Detect which cell encompasses the target text, then output its (x, y) center coordinate. 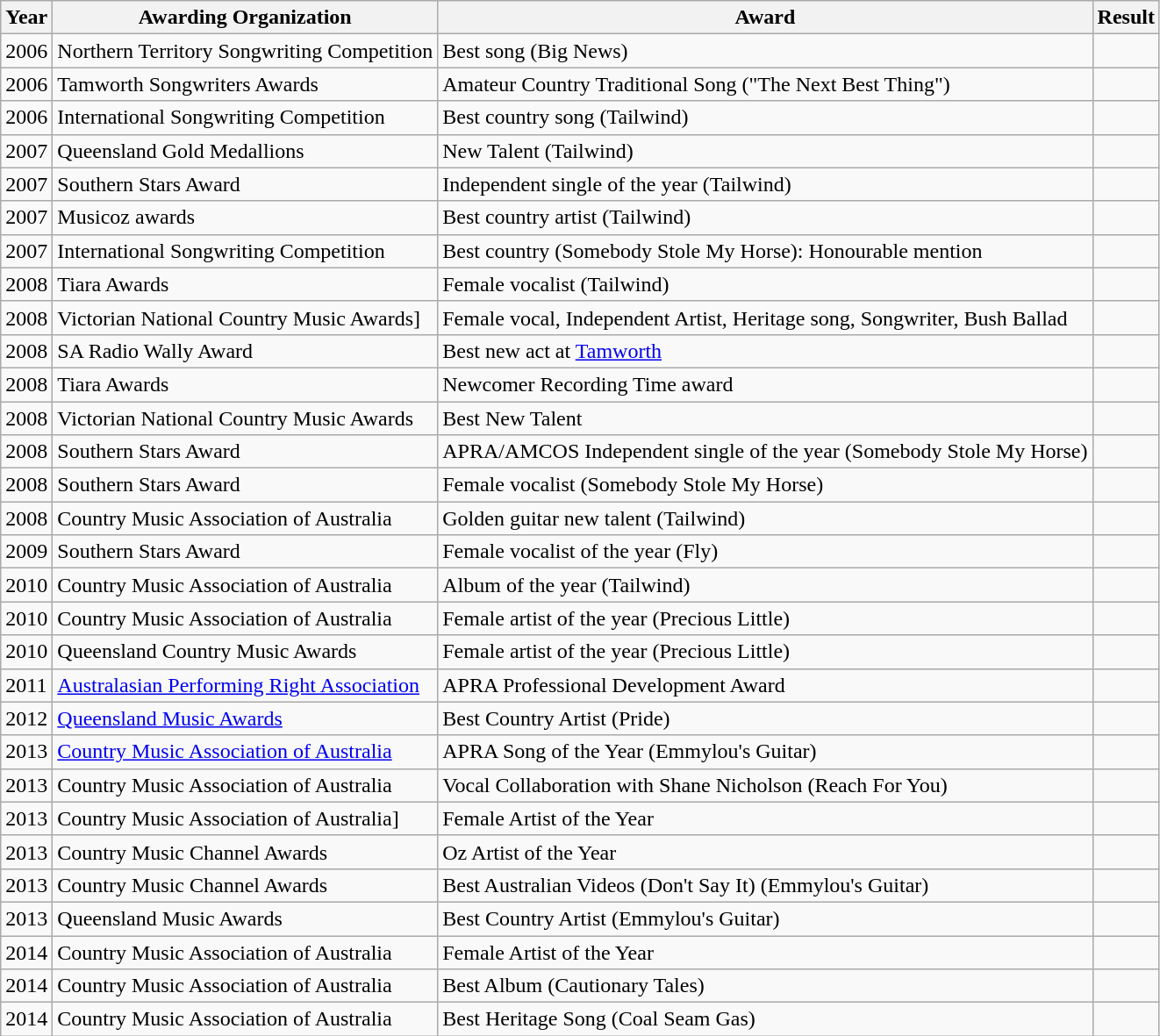
2012 (26, 718)
2009 (26, 552)
Victorian National Country Music Awards] (246, 318)
Best Country Artist (Emmylou's Guitar) (765, 918)
Oz Artist of the Year (765, 852)
APRA Song of the Year (Emmylou's Guitar) (765, 752)
Country Music Association of Australia] (246, 818)
Victorian National Country Music Awards (246, 418)
Best new act at Tamworth (765, 351)
Northern Territory Songwriting Competition (246, 51)
Best New Talent (765, 418)
Best song (Big News) (765, 51)
Female vocal, Independent Artist, Heritage song, Songwriter, Bush Ballad (765, 318)
Queensland Gold Medallions (246, 151)
Female vocalist (Somebody Stole My Horse) (765, 485)
Newcomer Recording Time award (765, 384)
Best Album (Cautionary Tales) (765, 986)
SA Radio Wally Award (246, 351)
Vocal Collaboration with Shane Nicholson (Reach For You) (765, 785)
2011 (26, 685)
Awarding Organization (246, 18)
Best country (Somebody Stole My Horse): Honourable mention (765, 251)
Amateur Country Traditional Song ("The Next Best Thing") (765, 84)
Musicoz awards (246, 218)
Independent single of the year (Tailwind) (765, 184)
Queensland Country Music Awards (246, 652)
Tamworth Songwriters Awards (246, 84)
Year (26, 18)
Best Country Artist (Pride) (765, 718)
APRA Professional Development Award (765, 685)
Best country song (Tailwind) (765, 118)
Album of the year (Tailwind) (765, 585)
Best country artist (Tailwind) (765, 218)
Best Australian Videos (Don't Say It) (Emmylou's Guitar) (765, 885)
APRA/AMCOS Independent single of the year (Somebody Stole My Horse) (765, 452)
Award (765, 18)
Australasian Performing Right Association (246, 685)
Best Heritage Song (Coal Seam Gas) (765, 1019)
Result (1126, 18)
Female vocalist of the year (Fly) (765, 552)
Female vocalist (Tailwind) (765, 284)
Golden guitar new talent (Tailwind) (765, 518)
New Talent (Tailwind) (765, 151)
